From the cell containing the given text, extract its center point as (x, y) coordinate. 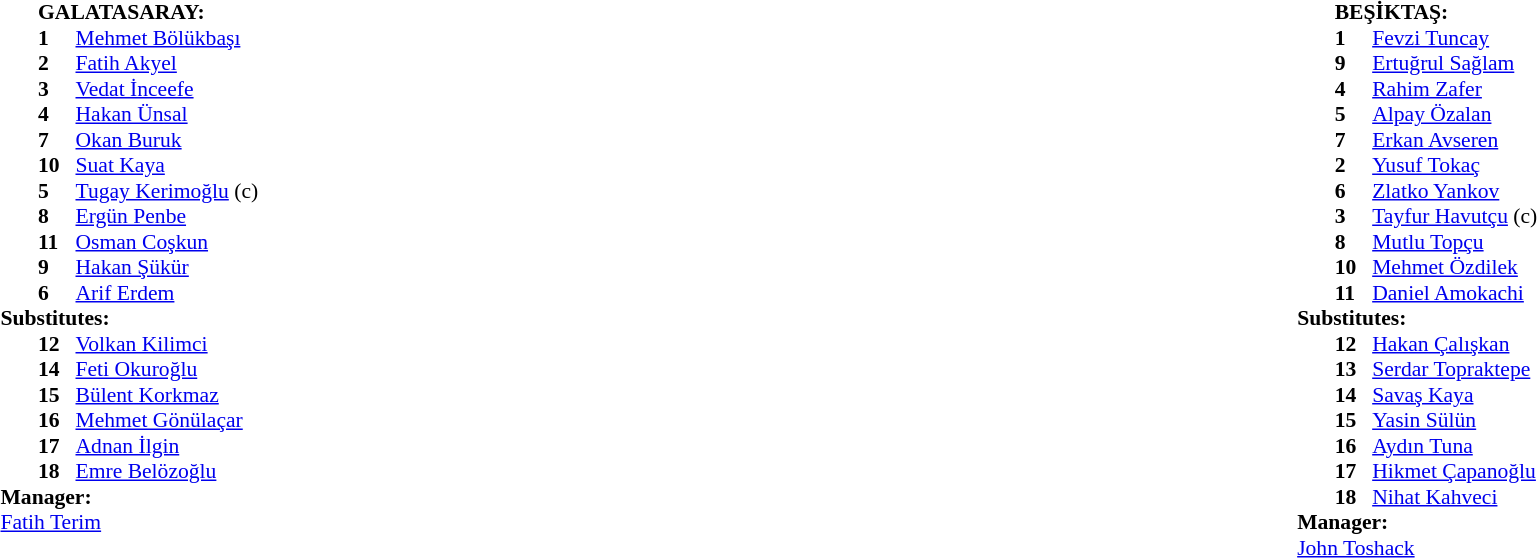
Mehmet Gönülaçar (168, 421)
GALATASARAY: (148, 13)
Nihat Kahveci (1454, 497)
Ergün Penbe (168, 217)
Aydın Tuna (1454, 446)
Hakan Çalışkan (1454, 344)
Tugay Kerimoğlu (c) (168, 191)
Hakan Şükür (168, 267)
Serdar Topraktepe (1454, 369)
Feti Okuroğlu (168, 369)
Fatih Terim (129, 523)
Bülent Korkmaz (168, 395)
Fatih Akyel (168, 63)
Zlatko Yankov (1454, 191)
Mehmet Bölükbaşı (168, 38)
Ertuğrul Sağlam (1454, 63)
13 (1354, 369)
Arif Erdem (168, 293)
Alpay Özalan (1454, 115)
Fevzi Tuncay (1454, 38)
Yasin Sülün (1454, 421)
Volkan Kilimci (168, 344)
Osman Coşkun (168, 242)
Hakan Ünsal (168, 115)
Adnan İlgin (168, 446)
Savaş Kaya (1454, 395)
Emre Belözoğlu (168, 471)
Daniel Amokachi (1454, 293)
Mutlu Topçu (1454, 242)
Tayfur Havutçu (c) (1454, 217)
Suat Kaya (168, 165)
Hikmet Çapanoğlu (1454, 471)
Yusuf Tokaç (1454, 165)
Rahim Zafer (1454, 89)
Vedat İnceefe (168, 89)
Erkan Avseren (1454, 140)
Mehmet Özdilek (1454, 267)
Okan Buruk (168, 140)
